Return [x, y] of the center of cell containing provided text 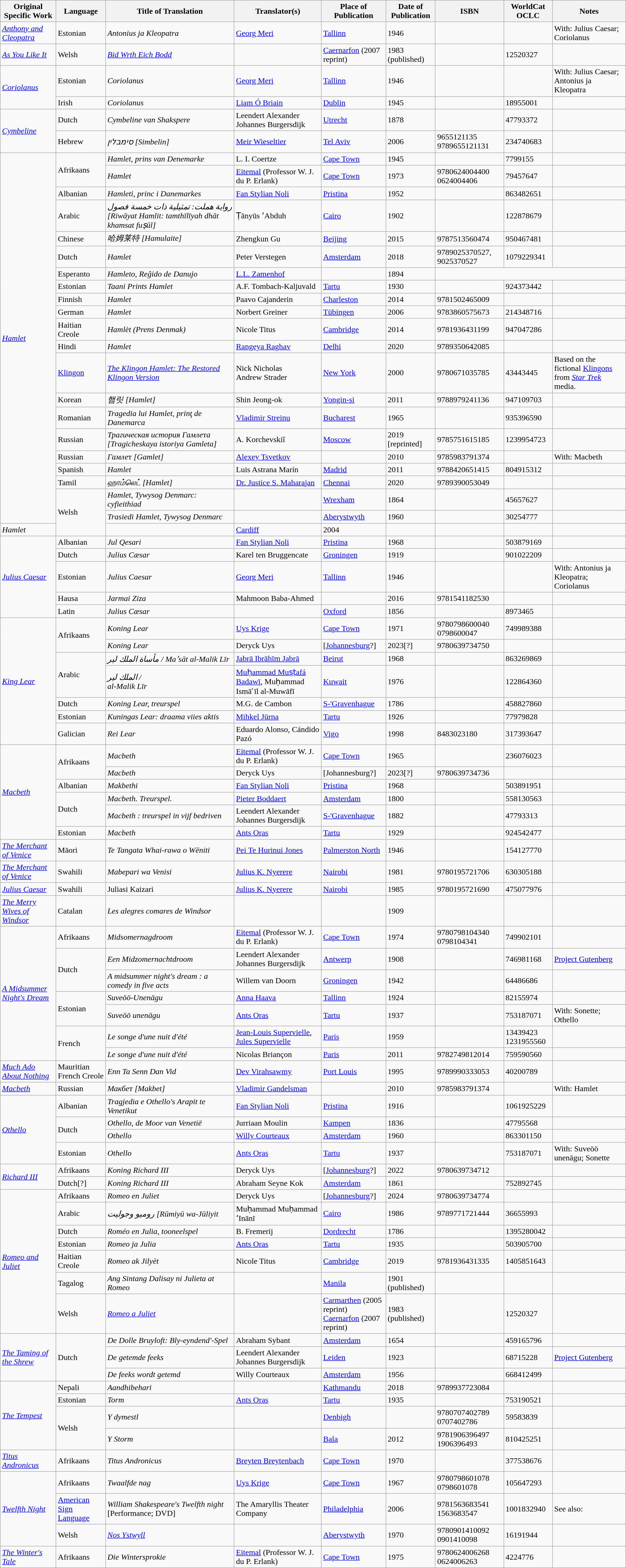
9783860575673 [469, 312]
Nos Ystwyll [170, 1535]
68715228 [528, 1357]
Klingon [81, 373]
Vigo [354, 734]
Romeo ak Jilyèt [170, 1261]
1971 [411, 629]
Bucharest [354, 418]
With: Hamlet [589, 1088]
2022 [411, 1170]
Romeo en Juliet [170, 1196]
105647293 [528, 1483]
746981168 [528, 959]
Трагическая история Гамлета [Tragicheskaya istoriya Gamleta] [170, 439]
1405851643 [528, 1261]
A Midsummer Night's Dream [28, 993]
1908 [411, 959]
Delhi [354, 346]
Nick NicholasAndrew Strader [278, 373]
9780639734774 [469, 1196]
2012 [411, 1439]
Antwerp [354, 959]
Language [81, 11]
Enn Ta Senn Dan Vid [170, 1071]
96551211359789655121131 [469, 142]
1079229341 [528, 257]
236076023 [528, 756]
Midsomernagdroom [170, 937]
947047286 [528, 329]
1924 [411, 998]
Abraham Seyne Kok [278, 1183]
36655993 [528, 1214]
950467481 [528, 239]
Aandhibehari [170, 1387]
Juliasi Kaizari [170, 889]
97809014100920901410098 [469, 1535]
45657627 [528, 500]
16191944 [528, 1535]
Jarmai Ziza [170, 599]
Te Tangata Whai-rawa o Wēniti [170, 850]
Vladimir Gandelsman [278, 1088]
Othello, de Moor van Venetië [170, 1123]
Hamleto, Reĝido de Danujo [170, 274]
Tragjedia e Othello's Arapit te Venetikut [170, 1106]
Mabepari wa Venisi [170, 872]
New York [354, 373]
Cymbeline van Shakspere [170, 120]
9787513560474 [469, 239]
503905700 [528, 1244]
2004 [354, 529]
4224776 [528, 1557]
901022209 [528, 555]
1923 [411, 1357]
روميو وجوليت [Rūmiyū wa-Jūliyit [170, 1214]
Ang Sintang Dalisay ni Julieta at Romeo [170, 1283]
8483023180 [469, 734]
377538676 [528, 1461]
Yongin-si [354, 400]
9780639734736 [469, 773]
الملك لير /al-Malik Līr [170, 682]
1864 [411, 500]
503891951 [528, 786]
9780195721690 [469, 889]
With: Sonette; Othello [589, 1015]
Twelfth Night [28, 1509]
Hamlet, prins van Denemarke [170, 159]
1986 [411, 1214]
Willem van Doorn [278, 980]
Leiden [354, 1357]
Bid Wrth Eich Bodd [170, 55]
47795568 [528, 1123]
9788420651415 [469, 469]
Les alegres comares de Windsor [170, 911]
Die Wintersprokie [170, 1557]
935396590 [528, 418]
863301150 [528, 1136]
1894 [411, 274]
De Dolle Bruyloft: Bly-eyndend'-Spel [170, 1340]
Manila [354, 1283]
As You Like It [28, 55]
475077976 [528, 889]
Meir Wieseltier [278, 142]
1929 [411, 833]
סימבלין [Simbelin] [170, 142]
122878679 [528, 215]
With: Julius Caesar; Coriolanus [589, 33]
2019 [411, 1261]
Mahmoon Baba-Ahmed [278, 599]
759590560 [528, 1054]
1973 [411, 176]
79457647 [528, 176]
2024 [411, 1196]
9781502465009 [469, 299]
7799155 [528, 159]
The Tempest [28, 1416]
Finnish [81, 299]
154127770 [528, 850]
82155974 [528, 998]
Paavo Cajanderin [278, 299]
97815636835411563683547 [469, 1509]
Much Ado About Nothing [28, 1071]
97807981043400798104341 [469, 937]
Date of Publication [411, 11]
863269869 [528, 659]
97806240044000624004406 [469, 176]
317393647 [528, 734]
134394231231955560 [528, 1037]
Mihkel Jürna [278, 717]
Romeo and Juliet [28, 1261]
Based on the fictional Klingons from Star Trek media. [589, 373]
30254777 [528, 517]
749989388 [528, 629]
Cymbeline [28, 131]
Torm [170, 1400]
752892745 [528, 1183]
With: Macbeth [589, 457]
18955001 [528, 103]
9780671035785 [469, 373]
Hamleti, princ i Danemarkes [170, 193]
The Winter's Tale [28, 1557]
The Taming of the Shrew [28, 1357]
Spanish [81, 469]
Hamlet, Tywysog Denmarc: cyfieithiad [170, 500]
Esperanto [81, 274]
8973465 [528, 611]
Tübingen [354, 312]
97807986000400798600047 [469, 629]
German [81, 312]
Abraham Sybant [278, 1340]
Luis Astrana Marín [278, 469]
1974 [411, 937]
Nicolas Briançon [278, 1054]
1930 [411, 287]
Jurriaan Moulin [278, 1123]
1959 [411, 1037]
ISBN [469, 11]
1942 [411, 980]
9789025370527, 9025370527 [469, 257]
With: Julius Caesar; Antonius ja Kleopatra [589, 81]
The Amaryllis Theater Company [278, 1509]
Romanian [81, 418]
1239954723 [528, 439]
753190521 [528, 1400]
2000 [411, 373]
9780639734712 [469, 1170]
9789771721444 [469, 1214]
Carmarthen (2005 reprint) Caernarfon (2007 reprint) [354, 1314]
1001832940 [528, 1509]
Latin [81, 611]
A. Korchevskiĭ [278, 439]
947109703 [528, 400]
Eduardo Alonso, Cándido Pazó [278, 734]
American Sign Language [81, 1509]
40200789 [528, 1071]
Galician [81, 734]
Richard III [28, 1177]
Chennai [354, 482]
1952 [411, 193]
Madrid [354, 469]
Rei Lear [170, 734]
Rangeya Raghav [278, 346]
B. Fremerij [278, 1231]
1981 [411, 872]
Suveöö-Unenägu [170, 998]
WorldCat OCLC [528, 11]
1836 [411, 1123]
9789390053049 [469, 482]
668412499 [528, 1374]
Hausa [81, 599]
Tamil [81, 482]
Tragedia lui Hamlet, prinţ de Danemarca [170, 418]
1976 [411, 682]
1878 [411, 120]
Hebrew [81, 142]
9782749812014 [469, 1054]
749902101 [528, 937]
Māori [81, 850]
哈姆莱特 [Hamulaite] [170, 239]
Cardiff [278, 529]
Macbeth. Treurspel. [170, 798]
Pei Te Hurinui Jones [278, 850]
1395280042 [528, 1231]
King Lear [28, 681]
Alexey Tsvetkov [278, 457]
1995 [411, 1071]
Макбет [Makbet] [170, 1088]
459165796 [528, 1340]
43443445 [528, 373]
Гамлет [Gamlet] [170, 457]
Roméo en Julia, tooneelspel [170, 1231]
Tel Aviv [354, 142]
9780639734750 [469, 646]
2016 [411, 599]
Mauritian French Creole [81, 1071]
924542477 [528, 833]
Hindi [81, 346]
Caernarfon (2007 reprint) [354, 55]
9781936431199 [469, 329]
Romeo a Juliet [170, 1314]
1919 [411, 555]
9781936431335 [469, 1261]
Beirut [354, 659]
Original Specific Work [28, 11]
Utrecht [354, 120]
1985 [411, 889]
9789990333053 [469, 1071]
Jean-Louis Supervielle, Jules Supervielle [278, 1037]
1956 [411, 1374]
Taani Prints Hamlet [170, 287]
رواية هملت: تمثيلية ذات خمسة فصول [Riwāyat Hamlit: tamthīlīyah dhāt khamsat fuṣūl] [170, 215]
Liam Ó Briain [278, 103]
1909 [411, 911]
ஹாம்லெட் [Hamlet] [170, 482]
Dublin [354, 103]
The Merry Wives of Windsor [28, 911]
مأساة الملك لير / Maʼsāt al-Malik Līr [170, 659]
With: Suveöö unenägu; Sonette [589, 1153]
503879169 [528, 542]
De getemde feeks [170, 1357]
Vladimir Streinu [278, 418]
Karel ten Bruggencate [278, 555]
Denbigh [354, 1417]
234740683 [528, 142]
810425251 [528, 1439]
9780195721706 [469, 872]
Een Midzomernachtdroom [170, 959]
77979828 [528, 717]
122864360 [528, 682]
Dev Virahsawmy [278, 1071]
Koning Lear, treurspel [170, 704]
1902 [411, 215]
Place of Publication [354, 11]
Macbeth : treurspel in vijf bedriven [170, 816]
Muḥammad Muḥammad ʻInānī [278, 1214]
Notes [589, 11]
1800 [411, 798]
Y dymestl [170, 1417]
Hamlèt (Prens Denmak) [170, 329]
A.F. Tombach-Kaljuvald [278, 287]
Trasiedi Hamlet, Tywysog Denmarc [170, 517]
9788979241136 [469, 400]
The Klingon Hamlet: The Restored Klingon Version [170, 373]
804915312 [528, 469]
Shin Jeong-ok [278, 400]
97806240062680624006263 [469, 1557]
Charleston [354, 299]
1861 [411, 1183]
Breyten Breytenbach [278, 1461]
558130563 [528, 798]
Chinese [81, 239]
French [81, 1043]
Anna Haava [278, 998]
Catalan [81, 911]
214348716 [528, 312]
Wrexham [354, 500]
Port Louis [354, 1071]
Kuningas Lear: draama viies aktis [170, 717]
Tagalog [81, 1283]
Bala [354, 1439]
De feeks wordt getemd [170, 1374]
Oxford [354, 611]
1061925229 [528, 1106]
9781906396497 1906396493 [469, 1439]
863482651 [528, 193]
97807986010780798601078 [469, 1483]
L. I. Coertze [278, 159]
1856 [411, 611]
Beijing [354, 239]
59583839 [528, 1417]
1654 [411, 1340]
1975 [411, 1557]
Peter Verstegen [278, 257]
Translator(s) [278, 11]
Antonius ja Kleopatra [170, 33]
Twaalfde nag [170, 1483]
1998 [411, 734]
2015 [411, 239]
Makbethi [170, 786]
924373442 [528, 287]
1901 (published) [411, 1283]
Norbert Greiner [278, 312]
L.L. Zamenhof [278, 274]
With: Antonius ja Kleopatra; Coriolanus [589, 577]
Muḥammad Muṣṭafá Badawī, Muḥammad Ismāʿīl al-Muwāfī [278, 682]
1916 [411, 1106]
Zhengkun Gu [278, 239]
9789937723084 [469, 1387]
630305188 [528, 872]
Suveöö unenägu [170, 1015]
Jabrā Ibrāhīm Jabrā [278, 659]
1967 [411, 1483]
Title of Translation [170, 11]
97807074027890707402786 [469, 1417]
Kathmandu [354, 1387]
햄릿 [Hamlet] [170, 400]
Anthony and Cleopatra [28, 33]
Pieter Boddaert [278, 798]
See also: [589, 1509]
Korean [81, 400]
2019 [reprinted] [411, 439]
Dutch[?] [81, 1183]
64486686 [528, 980]
Ṭānyūs ʻAbduh [278, 215]
1882 [411, 816]
Irish [81, 103]
Philadelphia [354, 1509]
47793313 [528, 816]
Dordrecht [354, 1231]
Kuwait [354, 682]
458827860 [528, 704]
9781541182530 [469, 599]
Romeo ja Julia [170, 1244]
9785751615185 [469, 439]
William Shakespeare's Twelfth night [Performance; DVD] [170, 1509]
Y Storm [170, 1439]
Moscow [354, 439]
Dr. Justice S. Maharajan [278, 482]
Palmerston North [354, 850]
47793372 [528, 120]
Jul Qesari [170, 542]
Kampen [354, 1123]
1926 [411, 717]
Nepali [81, 1387]
A midsummer night's dream : a comedy in five acts [170, 980]
9789350642085 [469, 346]
M.G. de Cambon [278, 704]
